Locate the cell with the specified text and output its (X, Y) center coordinate. 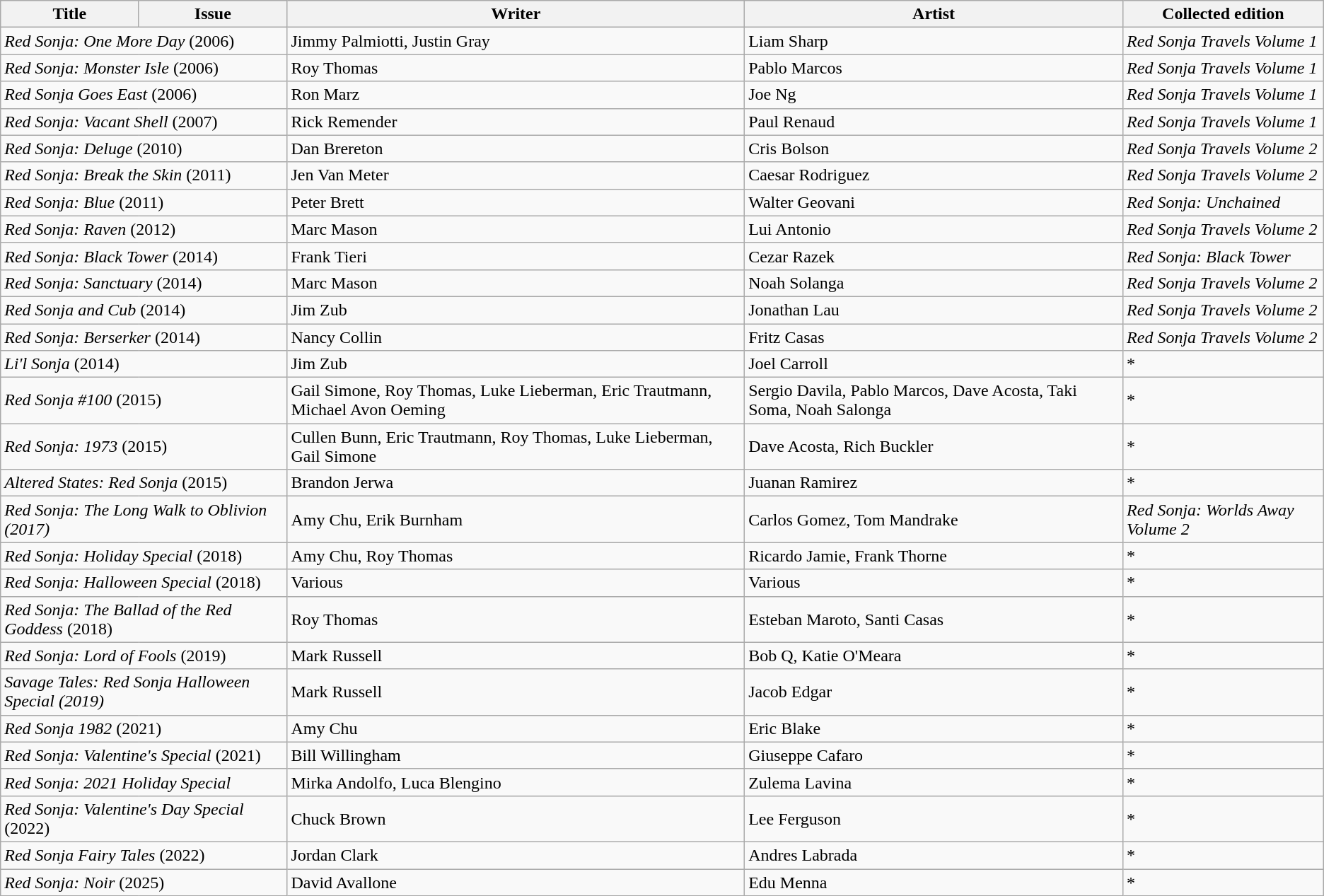
Cullen Bunn, Eric Trautmann, Roy Thomas, Luke Lieberman, Gail Simone (516, 447)
David Avallone (516, 882)
Liam Sharp (934, 41)
Brandon Jerwa (516, 483)
Red Sonja: Sanctuary (2014) (144, 283)
Red Sonja: Blue (2011) (144, 202)
Jacob Edgar (934, 692)
Jimmy Palmiotti, Justin Gray (516, 41)
Red Sonja: Black Tower (1224, 256)
Ron Marz (516, 95)
Red Sonja: Deluge (2010) (144, 149)
Altered States: Red Sonja (2015) (144, 483)
Esteban Maroto, Santi Casas (934, 619)
Joe Ng (934, 95)
Lui Antonio (934, 229)
Zulema Lavina (934, 782)
Red Sonja: Break the Skin (2011) (144, 175)
Giuseppe Cafaro (934, 755)
Fritz Casas (934, 337)
Amy Chu, Erik Burnham (516, 519)
Collected edition (1224, 14)
Sergio Davila, Pablo Marcos, Dave Acosta, Taki Soma, Noah Salonga (934, 400)
Dave Acosta, Rich Buckler (934, 447)
Red Sonja: One More Day (2006) (144, 41)
Peter Brett (516, 202)
Red Sonja: Valentine's Day Special (2022) (144, 819)
Red Sonja: The Long Walk to Oblivion (2017) (144, 519)
Mirka Andolfo, Luca Blengino (516, 782)
Nancy Collin (516, 337)
Carlos Gomez, Tom Mandrake (934, 519)
Red Sonja: Vacant Shell (2007) (144, 122)
Red Sonja: Raven (2012) (144, 229)
Joel Carroll (934, 364)
Juanan Ramirez (934, 483)
Red Sonja: Worlds Away Volume 2 (1224, 519)
Red Sonja: Lord of Fools (2019) (144, 656)
Red Sonja: Valentine's Special (2021) (144, 755)
Red Sonja: 1973 (2015) (144, 447)
Amy Chu, Roy Thomas (516, 556)
Frank Tieri (516, 256)
Red Sonja: Noir (2025) (144, 882)
Gail Simone, Roy Thomas, Luke Lieberman, Eric Trautmann, Michael Avon Oeming (516, 400)
Red Sonja Fairy Tales (2022) (144, 855)
Pablo Marcos (934, 68)
Red Sonja Goes East (2006) (144, 95)
Ricardo Jamie, Frank Thorne (934, 556)
Lee Ferguson (934, 819)
Chuck Brown (516, 819)
Jen Van Meter (516, 175)
Noah Solanga (934, 283)
Writer (516, 14)
Red Sonja: The Ballad of the Red Goddess (2018) (144, 619)
Red Sonja: Halloween Special (2018) (144, 583)
Red Sonja 1982 (2021) (144, 728)
Issue (213, 14)
Rick Remender (516, 122)
Walter Geovani (934, 202)
Bob Q, Katie O'Meara (934, 656)
Eric Blake (934, 728)
Cris Bolson (934, 149)
Amy Chu (516, 728)
Dan Brereton (516, 149)
Red Sonja: Holiday Special (2018) (144, 556)
Red Sonja: Black Tower (2014) (144, 256)
Red Sonja and Cub (2014) (144, 310)
Artist (934, 14)
Red Sonja: Monster Isle (2006) (144, 68)
Red Sonja: 2021 Holiday Special (144, 782)
Savage Tales: Red Sonja Halloween Special (2019) (144, 692)
Paul Renaud (934, 122)
Title (69, 14)
Red Sonja: Berserker (2014) (144, 337)
Jordan Clark (516, 855)
Jonathan Lau (934, 310)
Bill Willingham (516, 755)
Red Sonja: Unchained (1224, 202)
Cezar Razek (934, 256)
Li'l Sonja (2014) (144, 364)
Andres Labrada (934, 855)
Red Sonja #100 (2015) (144, 400)
Edu Menna (934, 882)
Caesar Rodriguez (934, 175)
